Return (X, Y) of the center of cell containing provided text 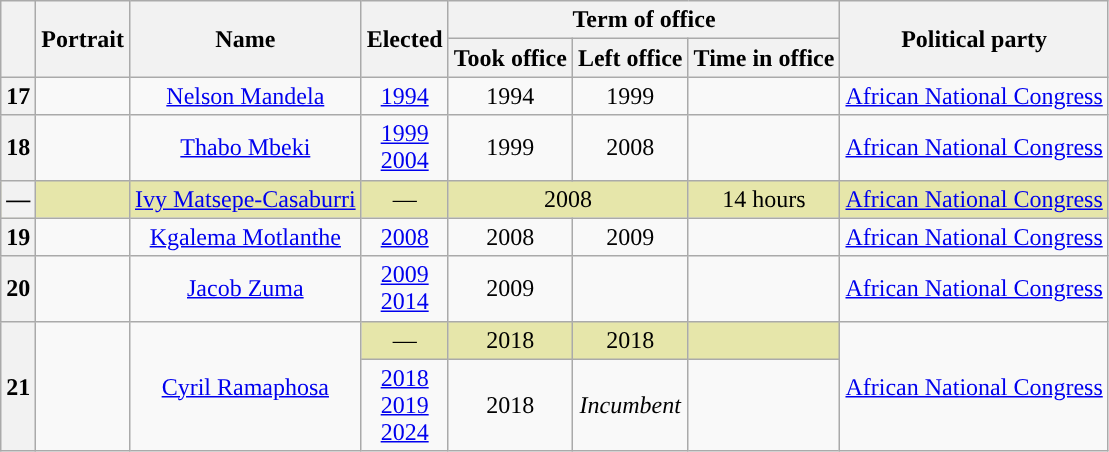
20 (18, 288)
Incumbent (630, 405)
Portrait (83, 39)
Time in office (764, 58)
Political party (974, 39)
Ivy Matsepe-Casaburri (245, 199)
Took office (510, 58)
14 hours (764, 199)
Name (245, 39)
19992004 (404, 148)
17 (18, 96)
Jacob Zuma (245, 288)
18 (18, 148)
Thabo Mbeki (245, 148)
20092014 (404, 288)
Cyril Ramaphosa (245, 386)
201820192024 (404, 405)
Elected (404, 39)
21 (18, 386)
Nelson Mandela (245, 96)
Kgalema Motlanthe (245, 237)
Term of office (644, 20)
Left office (630, 58)
19 (18, 237)
